Determine the (X, Y) coordinate at the center of the cell enclosing the given text.  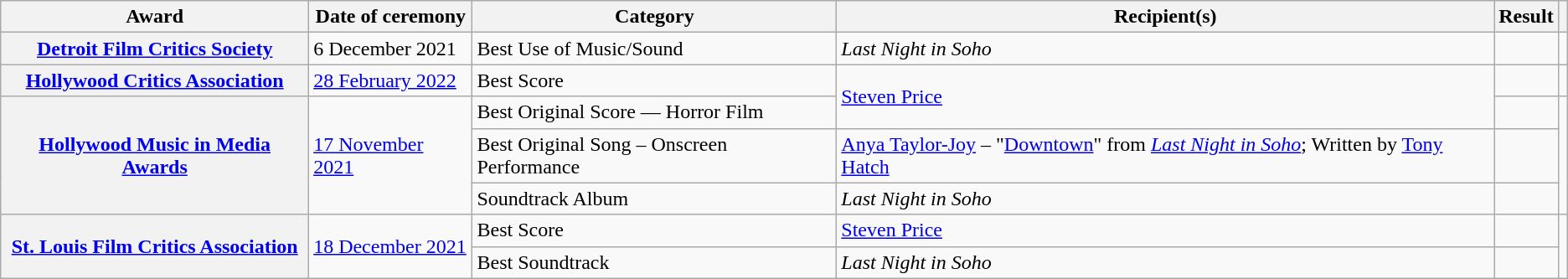
18 December 2021 (390, 246)
17 November 2021 (390, 156)
Recipient(s) (1166, 17)
Hollywood Music in Media Awards (155, 156)
Detroit Film Critics Society (155, 49)
28 February 2022 (390, 80)
6 December 2021 (390, 49)
Date of ceremony (390, 17)
Anya Taylor-Joy – "Downtown" from Last Night in Soho; Written by Tony Hatch (1166, 156)
Best Use of Music/Sound (655, 49)
Best Original Song – Onscreen Performance (655, 156)
Result (1526, 17)
Hollywood Critics Association (155, 80)
Category (655, 17)
Soundtrack Album (655, 199)
Award (155, 17)
Best Original Score — Horror Film (655, 112)
St. Louis Film Critics Association (155, 246)
Best Soundtrack (655, 262)
